Output the (X, Y) coordinate of the center of the cell containing the given text.  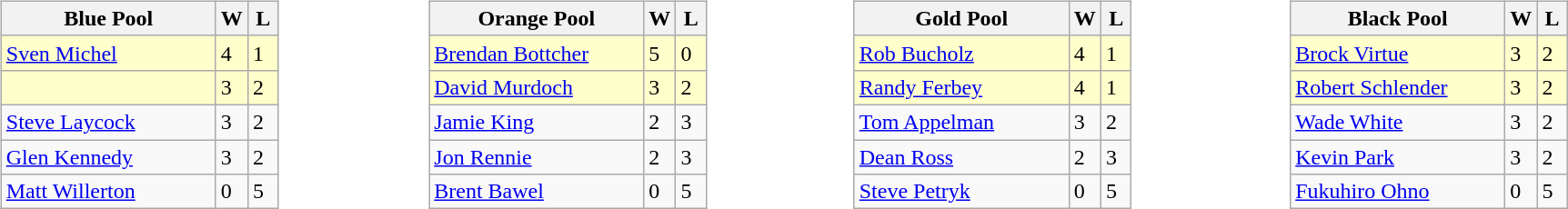
Robert Schlender (1398, 87)
Kevin Park (1398, 157)
Matt Willerton (108, 192)
Randy Ferbey (961, 87)
Tom Appelman (961, 122)
Fukuhiro Ohno (1398, 192)
Steve Laycock (108, 122)
Jon Rennie (537, 157)
Blue Pool (108, 18)
Wade White (1398, 122)
Glen Kennedy (108, 157)
Orange Pool (537, 18)
Sven Michel (108, 53)
Steve Petryk (961, 192)
Dean Ross (961, 157)
Rob Bucholz (961, 53)
Black Pool (1398, 18)
Brendan Bottcher (537, 53)
Jamie King (537, 122)
Gold Pool (961, 18)
Brock Virtue (1398, 53)
Brent Bawel (537, 192)
David Murdoch (537, 87)
